Extract the [X, Y] coordinate from the center of the cell holding the provided text.  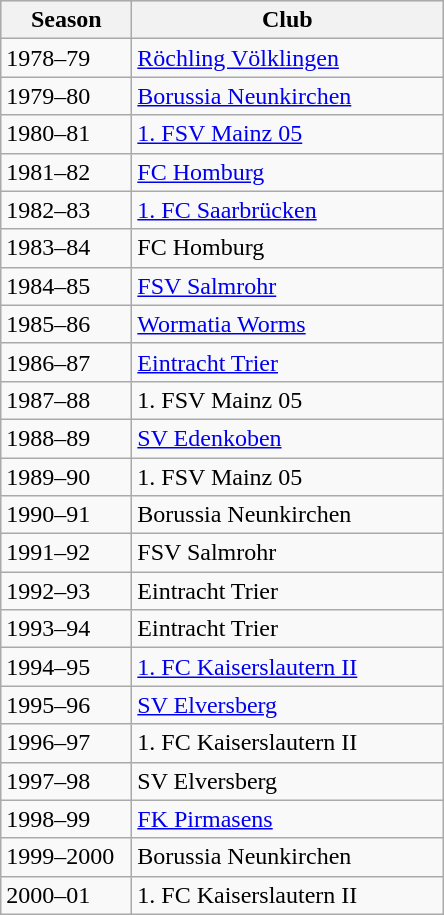
1985–86 [66, 324]
Season [66, 20]
1996–97 [66, 743]
1990–91 [66, 515]
1989–90 [66, 477]
SV Edenkoben [288, 438]
1993–94 [66, 629]
1987–88 [66, 400]
1988–89 [66, 438]
1984–85 [66, 286]
2000–01 [66, 895]
1995–96 [66, 705]
1979–80 [66, 96]
1998–99 [66, 819]
Club [288, 20]
1997–98 [66, 781]
1983–84 [66, 248]
1981–82 [66, 172]
Röchling Völklingen [288, 58]
1999–2000 [66, 857]
1992–93 [66, 591]
1986–87 [66, 362]
1994–95 [66, 667]
1991–92 [66, 553]
Wormatia Worms [288, 324]
FK Pirmasens [288, 819]
1980–81 [66, 134]
1982–83 [66, 210]
1. FC Saarbrücken [288, 210]
1978–79 [66, 58]
